Provide the (x, y) coordinate of the cell's center where the given text is located.  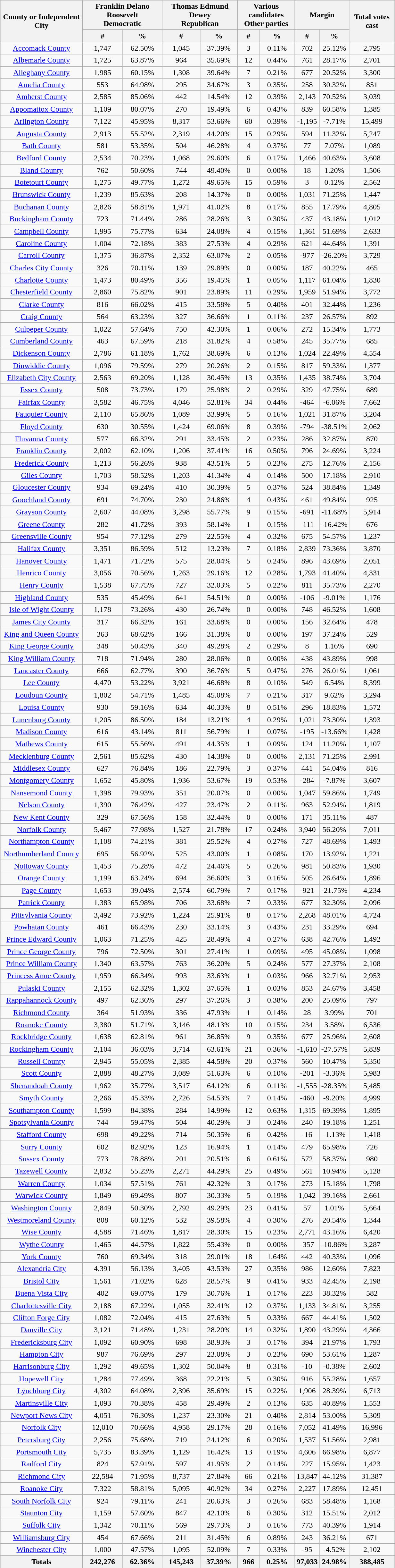
388,485 (372, 1562)
66.98% (334, 1452)
19.45% (218, 280)
0.18% (277, 548)
1,213 (103, 463)
30.39% (218, 487)
48.01% (334, 915)
628 (181, 1281)
46.28% (218, 146)
223 (307, 1293)
3,608 (372, 158)
43.89% (334, 658)
86.50% (142, 719)
Bath County (42, 146)
Highland County (42, 598)
760 (103, 1257)
272 (307, 329)
30.33% (218, 1196)
1,031 (307, 195)
549 (307, 683)
1,095 (181, 1550)
961 (181, 1037)
1,034 (103, 1183)
0.42% (277, 1134)
54.53% (218, 1098)
4,470 (103, 683)
0.53% (277, 781)
25.98% (218, 390)
638 (307, 939)
2,319 (181, 133)
273 (307, 1183)
29.49% (218, 1403)
-111 (307, 524)
1,004 (103, 243)
1,068 (181, 158)
1,390 (103, 805)
291 (181, 439)
327 (181, 317)
55.28% (334, 1379)
500 (307, 475)
1,572 (372, 707)
1,608 (372, 610)
326 (103, 268)
Campbell County (42, 231)
Radford City (42, 1464)
27.53% (218, 243)
42.76% (334, 939)
21.78% (218, 829)
602 (103, 1147)
Totals (42, 1562)
20.26% (218, 365)
43.00% (218, 854)
3,940 (307, 829)
63.87% (142, 60)
45.49% (142, 598)
1,492 (372, 939)
75.28% (142, 866)
2,562 (372, 182)
1,203 (181, 475)
1,315 (307, 1110)
31.38% (218, 634)
-9.01% (334, 598)
Goochland County (42, 500)
981 (307, 866)
29.01% (218, 1257)
Northampton County (42, 842)
Hanover County (42, 561)
New Kent County (42, 817)
Amherst County (42, 97)
63.57% (142, 964)
1,000 (103, 1550)
38.32% (334, 1293)
714 (181, 1134)
19 (249, 781)
2,661 (372, 1196)
60.90% (142, 1342)
1,117 (307, 280)
20.52% (334, 72)
2,981 (372, 1440)
24.98% (334, 1562)
4,391 (103, 1269)
3,607 (372, 781)
62.50% (142, 48)
1,272 (181, 182)
15.18% (334, 1183)
51.56% (334, 1440)
31,387 (372, 1476)
0.07% (277, 732)
1,599 (103, 1110)
24.69% (334, 451)
3,405 (181, 1269)
Prince George County (42, 952)
74.70% (142, 500)
1,447 (372, 195)
30.76% (218, 1293)
Accomack County (42, 48)
0.59% (277, 182)
1,129 (181, 1452)
Roanoke City (42, 1488)
2,826 (103, 207)
683 (307, 1501)
Dinwiddie County (42, 365)
37.26% (218, 1000)
Arlington County (42, 121)
1,199 (103, 878)
2,188 (103, 1305)
36.66% (218, 317)
14.38% (218, 756)
892 (372, 317)
1,159 (103, 1513)
-9.20% (334, 1098)
1,995 (103, 231)
1,236 (372, 304)
564 (103, 317)
55.43% (218, 1244)
York County (42, 1257)
7,823 (372, 1269)
-6.06% (334, 402)
Hampton City (42, 1354)
Alleghany County (42, 72)
561 (307, 1171)
Margin (322, 15)
1,342 (103, 1525)
667 (307, 1318)
55.23% (142, 1171)
15.95% (334, 1464)
Bland County (42, 170)
Warwick County (42, 1196)
478 (372, 622)
17 (249, 829)
24.12% (218, 1440)
46.52% (334, 610)
50.30% (142, 1208)
Prince William County (42, 964)
24.67% (334, 988)
South Norfolk City (42, 1501)
954 (103, 536)
16.94% (218, 1147)
Augusta County (42, 133)
594 (307, 133)
124 (307, 744)
County or Independent City (42, 21)
55.56% (142, 744)
1,747 (103, 48)
1,653 (103, 890)
Suffolk City (42, 1525)
85.62% (142, 756)
1,287 (372, 1354)
748 (307, 610)
71.95% (142, 1476)
13.23% (218, 548)
675 (307, 536)
20 (249, 1061)
-26.20% (334, 256)
0.63% (277, 1110)
4,588 (103, 1232)
Clarke County (42, 304)
Frederick County (42, 463)
171 (307, 817)
2,110 (103, 414)
37.24% (334, 634)
718 (103, 658)
916 (307, 1379)
33.63% (218, 976)
-921 (307, 890)
356 (181, 280)
1.20% (334, 170)
Louisa County (42, 707)
-201 (307, 1073)
1,393 (372, 719)
38.74% (334, 378)
270 (181, 109)
Warren County (42, 1183)
46.68% (218, 683)
855 (307, 207)
43.51% (218, 463)
1,424 (181, 427)
351 (181, 793)
2,953 (372, 976)
508 (103, 390)
69.39% (334, 1110)
1,830 (372, 280)
963 (307, 805)
2,561 (103, 756)
58.52% (142, 475)
964 (181, 60)
Prince Edward County (42, 939)
2,607 (103, 512)
Greene County (42, 524)
853 (307, 988)
6,877 (372, 1452)
Williamsburg City (42, 1537)
-27.57% (334, 1049)
5,839 (372, 1049)
454 (103, 1537)
2,271 (181, 1171)
32.71% (334, 976)
641 (181, 598)
719 (181, 1440)
73.30% (334, 719)
59.33% (334, 365)
695 (103, 854)
69.49% (142, 1196)
3,287 (372, 1244)
31.82% (218, 341)
Amelia County (42, 85)
2,156 (372, 463)
616 (103, 732)
0.38% (277, 1000)
40.92% (218, 1488)
-10.86% (334, 1244)
27.37% (334, 964)
7,662 (372, 402)
51.94% (334, 292)
3,704 (372, 378)
Appomattox County (42, 109)
240 (307, 1122)
52.81% (218, 402)
Buckingham County (42, 219)
1,506 (372, 170)
495 (307, 952)
68.62% (142, 634)
58.48% (334, 1501)
78.88% (142, 1159)
Fluvanna County (42, 439)
621 (307, 243)
0.06% (277, 329)
1,906 (307, 1391)
28.20% (218, 1330)
2,143 (307, 97)
64.08% (142, 1391)
Franklin County (42, 451)
1,553 (372, 1403)
77.49% (142, 1379)
938 (181, 463)
1,537 (307, 1440)
53.61% (334, 1354)
0.25% (277, 1562)
3,039 (372, 97)
472 (181, 866)
11.32% (334, 133)
Staunton City (42, 1513)
1,453 (103, 866)
5,914 (372, 512)
71.44% (142, 219)
17.18% (334, 475)
42.10% (218, 1513)
2,051 (372, 561)
39.16% (334, 1196)
275 (307, 463)
King William County (42, 658)
2,002 (103, 451)
-38.51% (334, 427)
1,895 (372, 1110)
Total votes cast (372, 21)
1.16% (334, 646)
Norfolk City (42, 1428)
Rockbridge County (42, 1037)
53.67% (218, 781)
13.92% (334, 854)
560 (307, 1061)
-794 (307, 427)
158 (181, 817)
1,349 (372, 487)
77.98% (142, 829)
73.36% (334, 548)
7,011 (372, 829)
2,585 (103, 97)
497 (103, 1000)
19.49% (218, 109)
1,849 (103, 1196)
Dickenson County (42, 353)
62.81% (142, 1037)
2,155 (103, 988)
Nelson County (42, 805)
20.54% (334, 1220)
49.40% (218, 170)
Greensville County (42, 536)
258 (307, 85)
7,052 (307, 1428)
Charlotte County (42, 280)
569 (181, 1525)
Floyd County (42, 427)
64.98% (142, 85)
45.95% (142, 121)
54.51% (218, 598)
364 (103, 1013)
73.26% (142, 610)
Isle of Wight County (42, 610)
295 (181, 85)
Charlottesville City (42, 1305)
1,093 (103, 1403)
70.38% (142, 1403)
3,517 (181, 1086)
Henry County (42, 585)
2,814 (307, 1415)
4,554 (372, 353)
-3.36% (334, 1073)
71.02% (142, 1281)
4,331 (372, 573)
Grayson County (42, 512)
59.86% (334, 793)
-284 (307, 781)
12,451 (372, 1488)
King and Queen County (42, 634)
1,527 (181, 829)
48.69% (334, 842)
1,762 (181, 353)
6.54% (334, 683)
1,466 (307, 158)
Norfolk County (42, 829)
34.67% (218, 85)
237 (307, 317)
3,298 (181, 512)
3.58% (334, 1025)
2,786 (103, 353)
394 (307, 1342)
2,832 (103, 1171)
671 (372, 1537)
Lee County (42, 683)
1,178 (103, 610)
0.51% (277, 707)
689 (372, 390)
22.49% (334, 353)
18.83% (334, 707)
0.89% (277, 1537)
1,703 (103, 475)
1,971 (181, 207)
Wise County (42, 1232)
Nottoway County (42, 866)
4,051 (103, 1415)
1,561 (103, 1281)
41.49% (334, 1428)
2,266 (103, 1098)
45.33% (142, 1098)
-10 (307, 1367)
505 (307, 878)
61.18% (142, 353)
1,308 (181, 72)
1,107 (372, 744)
0.12% (334, 182)
43.16% (334, 1232)
666 (103, 671)
45.80% (142, 781)
Rappahannock County (42, 1000)
3,089 (181, 1073)
28.57% (218, 1281)
12.76% (334, 463)
26.64% (334, 878)
Clifton Forge City (42, 1318)
491 (181, 744)
54.04% (334, 768)
66.43% (142, 927)
22.79% (218, 768)
9.62% (334, 695)
Brunswick County (42, 195)
69.06% (218, 427)
817 (307, 365)
2,102 (372, 1550)
Richmond City (42, 1476)
535 (103, 598)
241 (181, 1501)
56.13% (142, 1269)
Thomas Edmund DeweyRepublican (200, 15)
43.53% (218, 1269)
627 (103, 768)
35.73% (334, 585)
39.58% (218, 1220)
1,263 (181, 573)
71.46% (142, 1232)
4,302 (103, 1391)
54.71% (142, 695)
72.50% (142, 952)
Wythe County (42, 1244)
Loudoun County (42, 695)
4,724 (372, 915)
25.12% (334, 48)
70.23% (142, 158)
139 (181, 268)
Botetourt County (42, 182)
85.63% (142, 195)
Culpeper County (42, 329)
1,061 (372, 671)
16 (249, 451)
69.20% (142, 378)
24.86% (218, 500)
1,985 (103, 72)
1,375 (103, 256)
67.66% (142, 1537)
67.22% (142, 1305)
57 (307, 1208)
-464 (307, 402)
Alexandria City (42, 1269)
1,024 (307, 353)
32.87% (334, 439)
27.41% (218, 952)
615 (103, 744)
1,168 (372, 1501)
427 (181, 805)
43.29% (334, 1330)
Various candidatesOther parties (266, 15)
-0.38% (334, 1367)
38.84% (334, 487)
630 (103, 427)
75.77% (142, 231)
2,849 (103, 1208)
3,294 (372, 695)
1,133 (307, 1305)
245 (307, 341)
76.30% (142, 1415)
71.94% (142, 658)
4,046 (181, 402)
70.66% (142, 1428)
3,870 (372, 548)
Orange County (42, 878)
201 (181, 1159)
702 (307, 48)
901 (181, 292)
84.38% (142, 1110)
Lancaster County (42, 671)
479 (307, 1147)
1,045 (181, 48)
-691 (307, 512)
16.42% (218, 1452)
28.26% (218, 219)
1,930 (372, 866)
Washington County (42, 1208)
218 (181, 341)
-460 (307, 1098)
43.14% (142, 732)
2,268 (307, 915)
28.39% (334, 1391)
97,033 (307, 1562)
77 (307, 146)
402 (103, 1293)
847 (181, 1513)
23.30% (218, 1415)
Westmoreland County (42, 1220)
1,890 (307, 1330)
1,638 (103, 1037)
38.69% (218, 353)
Cumberland County (42, 341)
-1,610 (307, 1049)
2,062 (372, 427)
597 (181, 1464)
51.93% (142, 1013)
75.82% (142, 292)
8,317 (181, 121)
924 (103, 1501)
50.43% (142, 646)
44.29% (218, 1171)
Scott County (42, 1073)
23.89% (218, 292)
12,010 (103, 1428)
123 (181, 1147)
1,398 (103, 793)
28.04% (218, 561)
Southampton County (42, 1110)
2,888 (103, 1073)
0.47% (277, 671)
Gloucester County (42, 487)
706 (181, 903)
0.58% (277, 341)
51.71% (142, 1025)
170 (307, 854)
487 (372, 817)
40.39% (334, 1525)
58.37% (334, 1159)
67.75% (142, 585)
61.04% (334, 280)
7,122 (103, 121)
3,582 (103, 402)
6,713 (372, 1391)
340 (181, 646)
1,092 (103, 1342)
63.61% (218, 1049)
52.09% (218, 1550)
933 (307, 1281)
Charles City County (42, 268)
42.30% (218, 329)
4,234 (372, 890)
Chesterfield County (42, 292)
38.93% (218, 1342)
66 (249, 1476)
51.69% (334, 231)
3,492 (103, 915)
1,082 (103, 1318)
62.10% (142, 451)
282 (103, 524)
0.08% (277, 854)
76.42% (142, 805)
1,657 (372, 1379)
441 (307, 768)
8,737 (181, 1476)
60.58% (334, 109)
40.29% (218, 1122)
53.35% (142, 146)
3,224 (372, 451)
1,802 (103, 695)
2,602 (372, 1367)
-1,555 (307, 1086)
Bristol City (42, 1281)
53.22% (142, 683)
824 (103, 1464)
14.54% (218, 97)
2,574 (181, 890)
72.18% (142, 243)
32.41% (218, 1305)
401 (307, 304)
69.24% (142, 487)
1,284 (103, 1379)
23.08% (218, 1354)
993 (181, 976)
74.21% (142, 842)
896 (307, 561)
49.29% (218, 1208)
1,383 (103, 903)
52.94% (334, 805)
30.55% (142, 427)
Craig County (42, 317)
1,176 (372, 598)
21.97% (334, 1342)
1,063 (103, 939)
25.96% (334, 1037)
39.04% (142, 890)
-7.87% (334, 781)
-4.52% (334, 1550)
4,958 (181, 1428)
3,204 (372, 414)
47.93% (218, 1013)
James City County (42, 622)
1,493 (372, 842)
64.12% (218, 1086)
318 (181, 1257)
1,292 (103, 1367)
723 (103, 219)
2,991 (372, 756)
4,999 (372, 1098)
86.59% (142, 548)
2,910 (372, 475)
2,792 (181, 1208)
66.34% (142, 976)
43.69% (334, 561)
63.23% (142, 317)
23.47% (218, 805)
33.99% (218, 414)
Shenandoah County (42, 1086)
14.99% (218, 1110)
0.49% (277, 1171)
Page County (42, 890)
1,344 (372, 1220)
49.77% (142, 182)
11.20% (334, 744)
3,729 (372, 256)
1,428 (372, 732)
30.45% (218, 378)
24.08% (218, 231)
12.60% (334, 1269)
3.99% (334, 1013)
524 (307, 487)
53.66% (218, 121)
Richmond County (42, 1013)
65.86% (142, 414)
1,817 (181, 1232)
1,251 (372, 1122)
Princess Anne County (42, 976)
1,361 (307, 231)
41.40% (334, 573)
28.30% (218, 1232)
King George County (42, 646)
Patrick County (42, 903)
807 (181, 1196)
5,095 (181, 1488)
231 (307, 927)
1,042 (307, 1196)
1,749 (372, 793)
2,608 (372, 1037)
750 (181, 329)
41.72% (142, 524)
25 (249, 1171)
Middlesex County (42, 768)
33.29% (334, 927)
Buchanan County (42, 207)
55.52% (142, 133)
10 (249, 1025)
381 (181, 842)
280 (181, 658)
40.22% (334, 268)
1,914 (372, 1525)
54.57% (334, 536)
60.15% (142, 72)
1,502 (372, 1318)
4,366 (372, 1330)
1,239 (103, 195)
23 (249, 1208)
Carroll County (42, 256)
Roanoke County (42, 1025)
20.63% (218, 1501)
242,276 (103, 1562)
44.64% (334, 243)
532 (181, 1220)
62.77% (142, 671)
348 (103, 646)
8,399 (372, 683)
1,435 (307, 378)
Essex County (42, 390)
27.84% (218, 1476)
Fauquier County (42, 414)
1,047 (307, 793)
1,538 (103, 585)
27 (249, 1269)
14 (249, 1330)
Pittsylvania County (42, 915)
43.18% (334, 219)
71.72% (142, 561)
42.45% (334, 1281)
35.11% (334, 817)
0.31% (277, 1367)
1,798 (372, 1183)
82.92% (142, 1147)
77.12% (142, 536)
53.00% (334, 1415)
-977 (307, 256)
437 (307, 219)
839 (307, 109)
1,465 (103, 1244)
197 (307, 634)
5,350 (372, 1061)
-357 (307, 1244)
808 (103, 1220)
425 (181, 939)
2,131 (307, 756)
980 (372, 1159)
-7.71% (334, 121)
31.87% (334, 414)
25.52% (218, 842)
32.30% (334, 903)
Lynchburg City (42, 1391)
4,606 (307, 1452)
6,536 (372, 1025)
3,255 (372, 1305)
635 (307, 1403)
Elizabeth City County (42, 378)
Pulaski County (42, 988)
161 (181, 622)
2,256 (103, 1440)
31.45% (218, 1537)
40.63% (334, 158)
57.60% (142, 1513)
56.92% (142, 854)
685 (372, 341)
2,385 (181, 1061)
1,896 (372, 878)
438 (307, 658)
29.73% (218, 1525)
49.84% (334, 500)
1,473 (103, 280)
59.47% (142, 1122)
80.07% (142, 109)
28.06% (218, 658)
925 (372, 500)
66.02% (142, 304)
29.16% (218, 573)
36.21% (334, 1537)
55.77% (218, 512)
50.04% (218, 1367)
28.49% (218, 939)
582 (372, 1293)
301 (181, 952)
5,247 (372, 133)
13.21% (218, 719)
26.57% (334, 317)
48.27% (142, 1073)
33.45% (218, 439)
44.20% (218, 133)
69.34% (142, 1257)
3,772 (372, 292)
26.01% (334, 671)
762 (103, 170)
-16 (307, 1134)
25.09% (334, 1000)
Hopewell City (42, 1379)
Henrico County (42, 573)
393 (181, 524)
1,936 (181, 781)
1,275 (103, 182)
58.14% (218, 524)
-95 (307, 1550)
83.39% (142, 1452)
73.92% (142, 915)
5,664 (372, 1208)
410 (181, 487)
3,351 (103, 548)
870 (372, 439)
42.32% (218, 1183)
Portsmouth City (42, 1452)
55.05% (142, 1061)
-16.42% (334, 524)
0.28% (277, 573)
79.59% (142, 365)
36.87% (142, 256)
3,056 (103, 573)
11 (249, 292)
1.01% (334, 1208)
47.75% (334, 390)
Montgomery County (42, 781)
Martinsville City (42, 1403)
71.48% (142, 1330)
Stafford County (42, 1134)
22,584 (103, 1476)
227 (307, 1464)
44.12% (334, 1476)
10.47% (334, 1061)
32.03% (218, 585)
Winchester City (42, 1550)
797 (372, 1000)
986 (307, 1269)
1,108 (103, 842)
-1,195 (307, 121)
-13.66% (334, 732)
2,270 (372, 585)
934 (103, 487)
1,822 (181, 1244)
47.57% (142, 1550)
Franklin Delano RooseveltDemocratic (122, 15)
Newport News City (42, 1415)
-1.13% (334, 1134)
390 (181, 671)
57.64% (142, 329)
1,423 (372, 1464)
3,121 (103, 1330)
44.08% (142, 512)
48.13% (218, 1025)
29.89% (218, 268)
19.18% (334, 1122)
Nansemond County (42, 793)
36.76% (218, 671)
41.95% (218, 1464)
529 (372, 634)
Surry County (42, 1147)
63.07% (218, 256)
930 (103, 707)
-195 (307, 732)
676 (372, 524)
24.46% (218, 866)
1,109 (103, 109)
383 (181, 243)
1,485 (181, 695)
Tazewell County (42, 1171)
44.58% (218, 1061)
1,377 (372, 365)
1,012 (372, 219)
987 (103, 1354)
Albemarle County (42, 60)
1,773 (372, 329)
465 (372, 268)
29.60% (218, 158)
60.79% (218, 890)
2,726 (181, 1098)
49.22% (142, 1134)
1,055 (181, 1305)
4,805 (372, 207)
0.36% (277, 1049)
3,380 (103, 1025)
575 (181, 561)
28.17% (334, 60)
1,221 (372, 854)
51.63% (218, 1073)
60 (249, 121)
Halifax County (42, 548)
2,795 (372, 48)
Mecklenburg County (42, 756)
40.89% (334, 1403)
67.56% (142, 817)
30.32% (334, 85)
5,983 (372, 1073)
2,012 (372, 1513)
73.73% (142, 390)
Danville City (42, 1330)
312 (307, 1513)
6,420 (372, 1232)
145,243 (181, 1562)
Madison County (42, 732)
Buena Vista City (42, 1293)
2,108 (372, 964)
17.79% (334, 207)
363 (103, 634)
1,206 (181, 451)
691 (103, 500)
2,534 (103, 158)
Caroline County (42, 243)
-11.68% (334, 512)
208 (181, 195)
186 (181, 768)
5,309 (372, 1415)
5,467 (103, 829)
33.58% (218, 304)
49.28% (218, 646)
Bedford County (42, 158)
33.14% (218, 927)
5,735 (103, 1452)
50.35% (218, 1134)
1,385 (372, 109)
1,471 (103, 561)
1,652 (103, 781)
26.74% (218, 610)
Northumberland County (42, 854)
20.07% (218, 793)
79.93% (142, 793)
2,839 (307, 548)
2,198 (372, 1281)
15,499 (372, 121)
1,819 (372, 805)
72.04% (142, 1318)
Giles County (42, 475)
69.07% (142, 1293)
36.60% (218, 878)
2,633 (372, 231)
1,205 (103, 719)
1,391 (372, 243)
1,962 (103, 1086)
44.35% (218, 744)
36.20% (218, 964)
36.85% (218, 1037)
2,701 (372, 60)
3,921 (181, 683)
7.07% (334, 146)
50.60% (142, 170)
851 (372, 85)
463 (103, 341)
1.64% (277, 1257)
34.81% (334, 1305)
60.12% (142, 1220)
36.03% (142, 1049)
50.83% (334, 866)
63.24% (142, 878)
Lunenburg County (42, 719)
2,096 (372, 903)
32.64% (334, 622)
56.20% (334, 829)
5,485 (372, 1086)
75.68% (142, 1440)
17.89% (334, 1488)
79.11% (142, 1501)
1,224 (181, 915)
37.41% (218, 451)
572 (307, 1159)
46.75% (142, 402)
16,996 (372, 1428)
-28.35% (334, 1086)
0.20% (277, 1440)
29.17% (218, 1428)
2,396 (181, 1391)
22.55% (218, 536)
Russell County (42, 1061)
1,022 (103, 329)
39.64% (218, 72)
3,714 (181, 1049)
0.50% (277, 451)
7,322 (103, 1488)
Harrisonburg City (42, 1367)
184 (181, 719)
70.52% (334, 97)
1,231 (181, 1330)
553 (103, 85)
15.34% (334, 329)
Fairfax County (42, 402)
20.51% (218, 1159)
67.59% (142, 341)
14.37% (218, 195)
76.84% (142, 768)
525 (181, 854)
5,128 (372, 1171)
Rockingham County (42, 1049)
581 (103, 146)
85.06% (142, 97)
458 (181, 1403)
56.79% (218, 732)
166 (181, 634)
368 (181, 1379)
Spotsylvania County (42, 1122)
59.16% (142, 707)
200 (307, 1000)
0.61% (277, 1159)
70.56% (142, 573)
80.49% (142, 280)
44.57% (142, 1244)
2,104 (103, 1049)
512 (181, 548)
Fredericksburg City (42, 1342)
13,847 (307, 1476)
2,860 (103, 292)
701 (372, 1013)
1,725 (103, 60)
211 (181, 1537)
1,128 (181, 378)
27.63% (218, 1318)
62.32% (142, 988)
998 (372, 658)
Sussex County (42, 1159)
37.65% (218, 988)
-106 (307, 598)
3,458 (372, 988)
2,227 (307, 1488)
3,300 (372, 72)
1,340 (103, 964)
336 (181, 1013)
-21.75% (334, 890)
763 (181, 964)
41.02% (218, 207)
25.91% (218, 915)
2,563 (103, 378)
156 (307, 622)
Smyth County (42, 1098)
243 (307, 1537)
Powhatan County (42, 927)
187 (307, 268)
56.26% (142, 463)
3,146 (181, 1025)
2,771 (307, 1232)
15.51% (334, 1513)
57.91% (142, 1464)
44.41% (334, 1318)
2,945 (103, 1061)
296 (307, 707)
2,913 (103, 133)
726 (372, 1147)
Mathews County (42, 744)
41.34% (218, 475)
234 (307, 1025)
1,418 (372, 1134)
284 (181, 1110)
76.69% (142, 1354)
2,352 (181, 256)
1,098 (372, 952)
57.51% (142, 1183)
10.94% (334, 1171)
Petersburg City (42, 1440)
22.21% (218, 1379)
